Extract the [x, y] coordinate from the center of the cell holding the provided text.  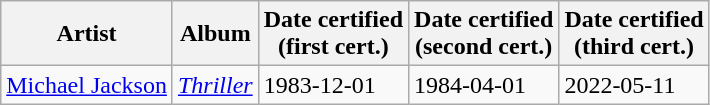
2022-05-11 [634, 85]
Artist [87, 34]
Thriller [215, 85]
Date certified(first cert.) [333, 34]
1984-04-01 [484, 85]
Date certified(second cert.) [484, 34]
1983-12-01 [333, 85]
Date certified(third cert.) [634, 34]
Michael Jackson [87, 85]
Album [215, 34]
